Capture the cell that displays the provided text and extract its (x, y) central coordinate. 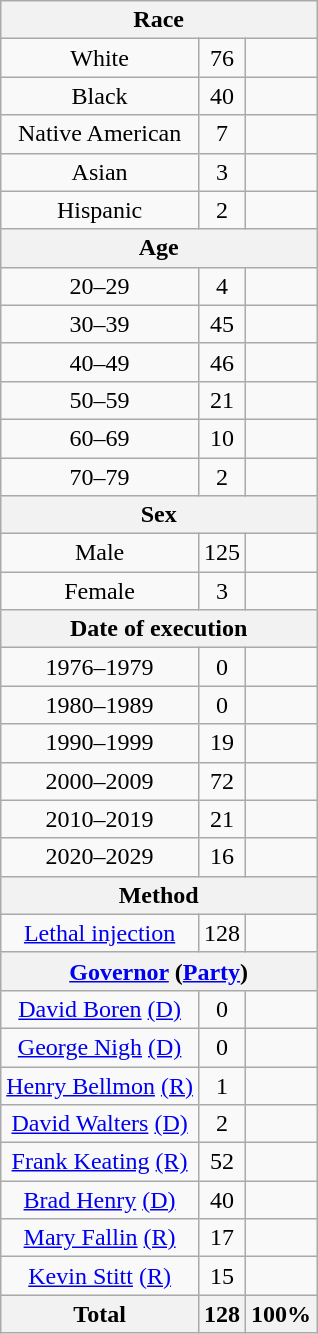
1990–1999 (100, 743)
Kevin Stitt (R) (100, 1276)
George Nigh (D) (100, 1047)
10 (222, 438)
52 (222, 1162)
7 (222, 134)
2000–2009 (100, 781)
1980–1989 (100, 705)
20–29 (100, 286)
Hispanic (100, 210)
Frank Keating (R) (100, 1162)
Governor (Party) (159, 971)
72 (222, 781)
Sex (159, 515)
David Walters (D) (100, 1124)
Lethal injection (100, 933)
Brad Henry (D) (100, 1200)
50–59 (100, 400)
Black (100, 96)
4 (222, 286)
60–69 (100, 438)
16 (222, 857)
Henry Bellmon (R) (100, 1085)
2020–2029 (100, 857)
David Boren (D) (100, 1009)
19 (222, 743)
Race (159, 20)
17 (222, 1238)
Method (159, 895)
Male (100, 553)
30–39 (100, 324)
Date of execution (159, 629)
45 (222, 324)
125 (222, 553)
46 (222, 362)
Asian (100, 172)
Total (100, 1314)
1 (222, 1085)
Native American (100, 134)
Mary Fallin (R) (100, 1238)
15 (222, 1276)
Age (159, 248)
100% (282, 1314)
70–79 (100, 477)
40–49 (100, 362)
2010–2019 (100, 819)
Female (100, 591)
White (100, 58)
1976–1979 (100, 667)
76 (222, 58)
